Scan for the cell matching the given text and deliver its [x, y] coordinate at center. 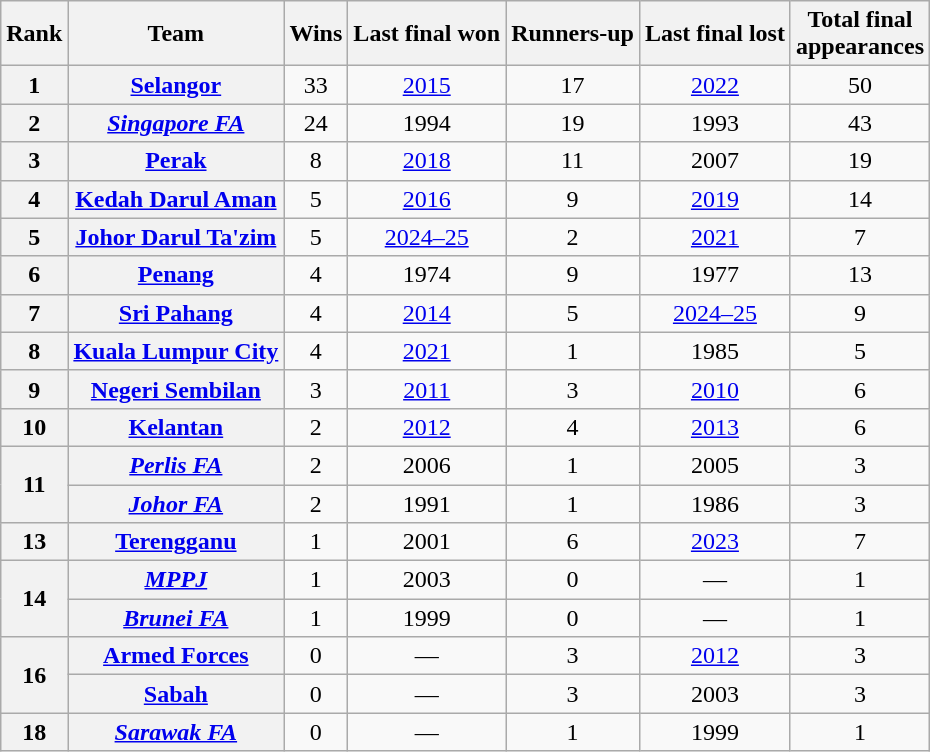
Negeri Sembilan [176, 389]
Sarawak FA [176, 732]
Armed Forces [176, 656]
2007 [714, 161]
Wins [316, 34]
Kelantan [176, 427]
Last final lost [714, 34]
1993 [714, 123]
2019 [714, 199]
1994 [427, 123]
10 [34, 427]
2001 [427, 542]
Perlis FA [176, 465]
Johor FA [176, 503]
2006 [427, 465]
2023 [714, 542]
2010 [714, 389]
33 [316, 85]
Singapore FA [176, 123]
2013 [714, 427]
2022 [714, 85]
1974 [427, 275]
Penang [176, 275]
Terengganu [176, 542]
17 [573, 85]
Brunei FA [176, 618]
Team [176, 34]
2018 [427, 161]
Perak [176, 161]
Rank [34, 34]
18 [34, 732]
1991 [427, 503]
Selangor [176, 85]
50 [860, 85]
Kuala Lumpur City [176, 351]
24 [316, 123]
MPPJ [176, 580]
1985 [714, 351]
2015 [427, 85]
Kedah Darul Aman [176, 199]
1986 [714, 503]
1977 [714, 275]
Sri Pahang [176, 313]
Johor Darul Ta'zim [176, 237]
Sabah [176, 694]
43 [860, 123]
2016 [427, 199]
2011 [427, 389]
Runners-up [573, 34]
2014 [427, 313]
Last final won [427, 34]
16 [34, 675]
2005 [714, 465]
Total finalappearances [860, 34]
